Scan for the cell matching the given text and deliver its [X, Y] coordinate at center. 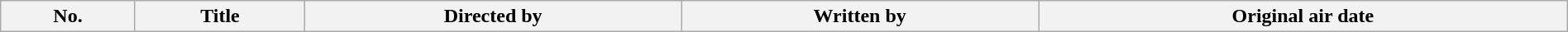
Title [220, 16]
Original air date [1303, 16]
Written by [860, 16]
Directed by [493, 16]
No. [68, 16]
